From the cell containing the given text, extract its center point as [X, Y] coordinate. 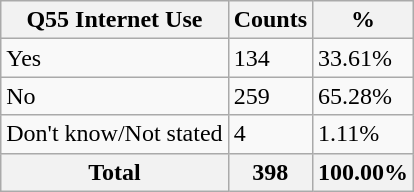
65.28% [364, 96]
Yes [114, 58]
100.00% [364, 172]
33.61% [364, 58]
No [114, 96]
% [364, 20]
Q55 Internet Use [114, 20]
Total [114, 172]
Don't know/Not stated [114, 134]
4 [270, 134]
398 [270, 172]
Counts [270, 20]
259 [270, 96]
1.11% [364, 134]
134 [270, 58]
